Search for the cell housing the specified text and yield its (x, y) center coordinate. 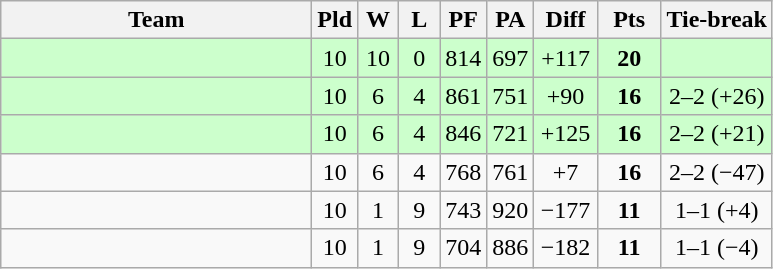
L (420, 20)
−182 (566, 248)
2–2 (−47) (717, 172)
761 (510, 172)
704 (464, 248)
Diff (566, 20)
846 (464, 134)
Pld (335, 20)
+7 (566, 172)
861 (464, 96)
814 (464, 58)
Team (156, 20)
W (378, 20)
1–1 (+4) (717, 210)
721 (510, 134)
+125 (566, 134)
697 (510, 58)
PF (464, 20)
886 (510, 248)
2–2 (+26) (717, 96)
Pts (629, 20)
1–1 (−4) (717, 248)
+90 (566, 96)
2–2 (+21) (717, 134)
743 (464, 210)
−177 (566, 210)
920 (510, 210)
Tie-break (717, 20)
PA (510, 20)
751 (510, 96)
768 (464, 172)
0 (420, 58)
+117 (566, 58)
20 (629, 58)
